From the cell containing the given text, extract its center point as (X, Y) coordinate. 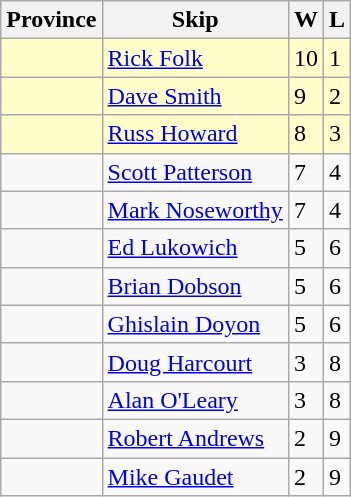
Skip (195, 20)
Ghislain Doyon (195, 324)
Doug Harcourt (195, 362)
Alan O'Leary (195, 400)
Mark Noseworthy (195, 210)
L (336, 20)
1 (336, 58)
Ed Lukowich (195, 248)
Brian Dobson (195, 286)
Scott Patterson (195, 172)
10 (306, 58)
Russ Howard (195, 134)
Robert Andrews (195, 438)
Dave Smith (195, 96)
W (306, 20)
Mike Gaudet (195, 477)
Rick Folk (195, 58)
Province (52, 20)
